Pinpoint the cell where the given text exists, returning its [X, Y] midpoint coordinate. 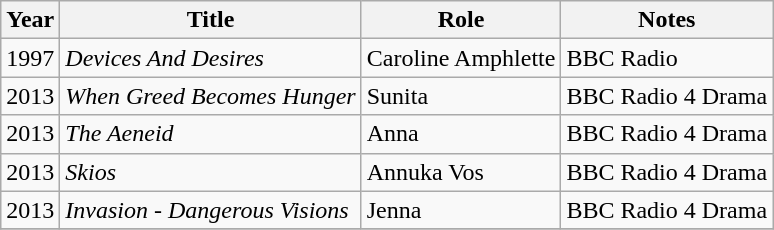
Caroline Amphlette [461, 58]
Title [210, 20]
Role [461, 20]
When Greed Becomes Hunger [210, 96]
Devices And Desires [210, 58]
Notes [667, 20]
Year [30, 20]
BBC Radio [667, 58]
Skios [210, 172]
1997 [30, 58]
Jenna [461, 210]
Sunita [461, 96]
Annuka Vos [461, 172]
The Aeneid [210, 134]
Invasion - Dangerous Visions [210, 210]
Anna [461, 134]
